Determine the (X, Y) coordinate at the center of the cell enclosing the given text.  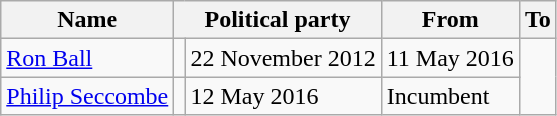
To (538, 20)
Political party (278, 20)
Philip Seccombe (88, 96)
Ron Ball (88, 58)
Name (88, 20)
From (450, 20)
22 November 2012 (283, 58)
Incumbent (450, 96)
12 May 2016 (283, 96)
11 May 2016 (450, 58)
